Extract the (x, y) coordinate from the center of the cell holding the provided text.  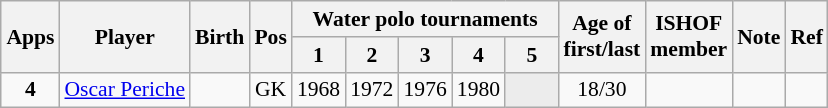
1976 (424, 90)
GK (270, 90)
18/30 (602, 90)
1980 (478, 90)
1968 (318, 90)
ISHOFmember (688, 36)
Ref (806, 36)
Note (758, 36)
Age offirst/last (602, 36)
Apps (30, 36)
Water polo tournaments (426, 19)
1 (318, 55)
Oscar Periche (124, 90)
2 (372, 55)
3 (424, 55)
5 (532, 55)
Pos (270, 36)
1972 (372, 90)
Birth (220, 36)
Player (124, 36)
